Pinpoint the cell where the given text exists, returning its [X, Y] midpoint coordinate. 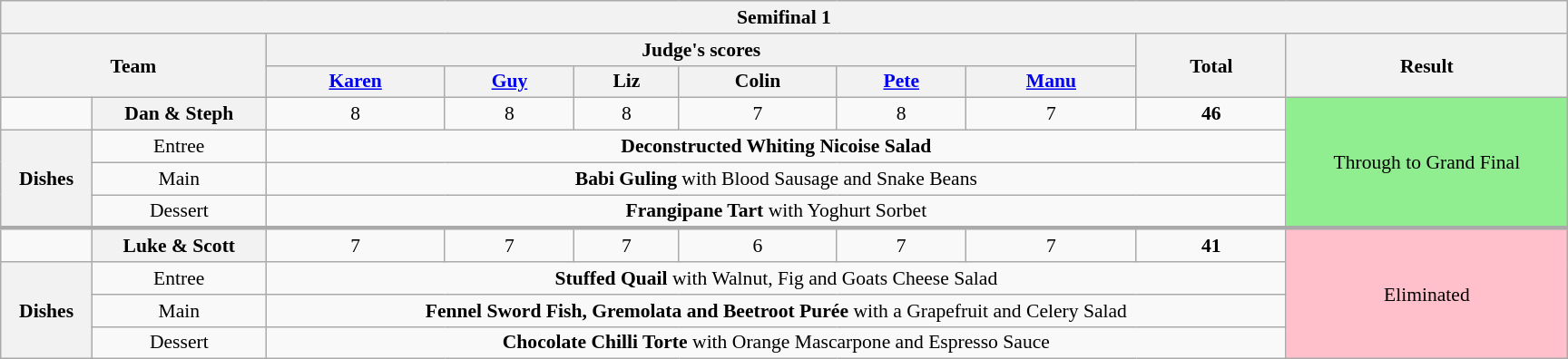
Babi Guling with Blood Sausage and Snake Beans [776, 179]
Team [133, 65]
Guy [510, 82]
Colin [758, 82]
Frangipane Tart with Yoghurt Sorbet [776, 212]
Luke & Scott [179, 245]
Through to Grand Final [1426, 163]
Manu [1052, 82]
41 [1210, 245]
Result [1426, 65]
Deconstructed Whiting Nicoise Salad [776, 147]
Eliminated [1426, 294]
6 [758, 245]
Fennel Sword Fish, Gremolata and Beetroot Purée with a Grapefruit and Celery Salad [776, 311]
Dan & Steph [179, 114]
Karen [356, 82]
Judge's scores [701, 50]
Stuffed Quail with Walnut, Fig and Goats Cheese Salad [776, 278]
Pete [902, 82]
Total [1210, 65]
Chocolate Chilli Torte with Orange Mascarpone and Espresso Sauce [776, 343]
Liz [626, 82]
46 [1210, 114]
Semifinal 1 [784, 17]
